Identify which cell holds the provided text, then report its [x, y] central coordinate. 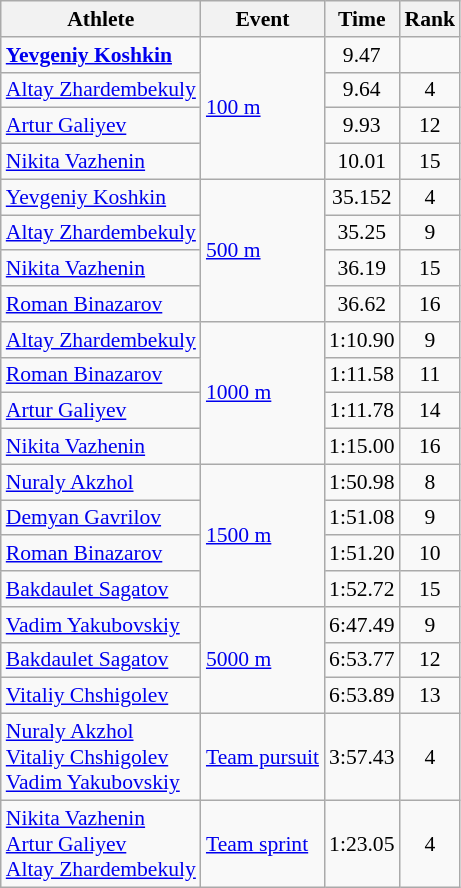
1:15.00 [362, 447]
Time [362, 19]
13 [430, 696]
10.01 [362, 162]
Team sprint [262, 844]
11 [430, 375]
35.152 [362, 197]
14 [430, 411]
500 m [262, 250]
1:52.72 [362, 589]
36.19 [362, 269]
10 [430, 554]
Team pursuit [262, 758]
1:10.90 [362, 340]
Nikita VazheninArtur GaliyevAltay Zhardembekuly [101, 844]
9.47 [362, 55]
1500 m [262, 535]
Nuraly Akzhol [101, 482]
6:47.49 [362, 625]
1:51.08 [362, 518]
Demyan Gavrilov [101, 518]
Vitaliy Chshigolev [101, 696]
6:53.77 [362, 660]
3:57.43 [362, 758]
1:50.98 [362, 482]
1000 m [262, 393]
1:23.05 [362, 844]
35.25 [362, 233]
36.62 [362, 304]
Rank [430, 19]
6:53.89 [362, 696]
Athlete [101, 19]
Event [262, 19]
9.64 [362, 90]
Nuraly AkzholVitaliy ChshigolevVadim Yakubovskiy [101, 758]
1:11.78 [362, 411]
100 m [262, 108]
8 [430, 482]
1:51.20 [362, 554]
5000 m [262, 660]
9.93 [362, 126]
Vadim Yakubovskiy [101, 625]
1:11.58 [362, 375]
